Search for the cell housing the specified text and yield its [x, y] center coordinate. 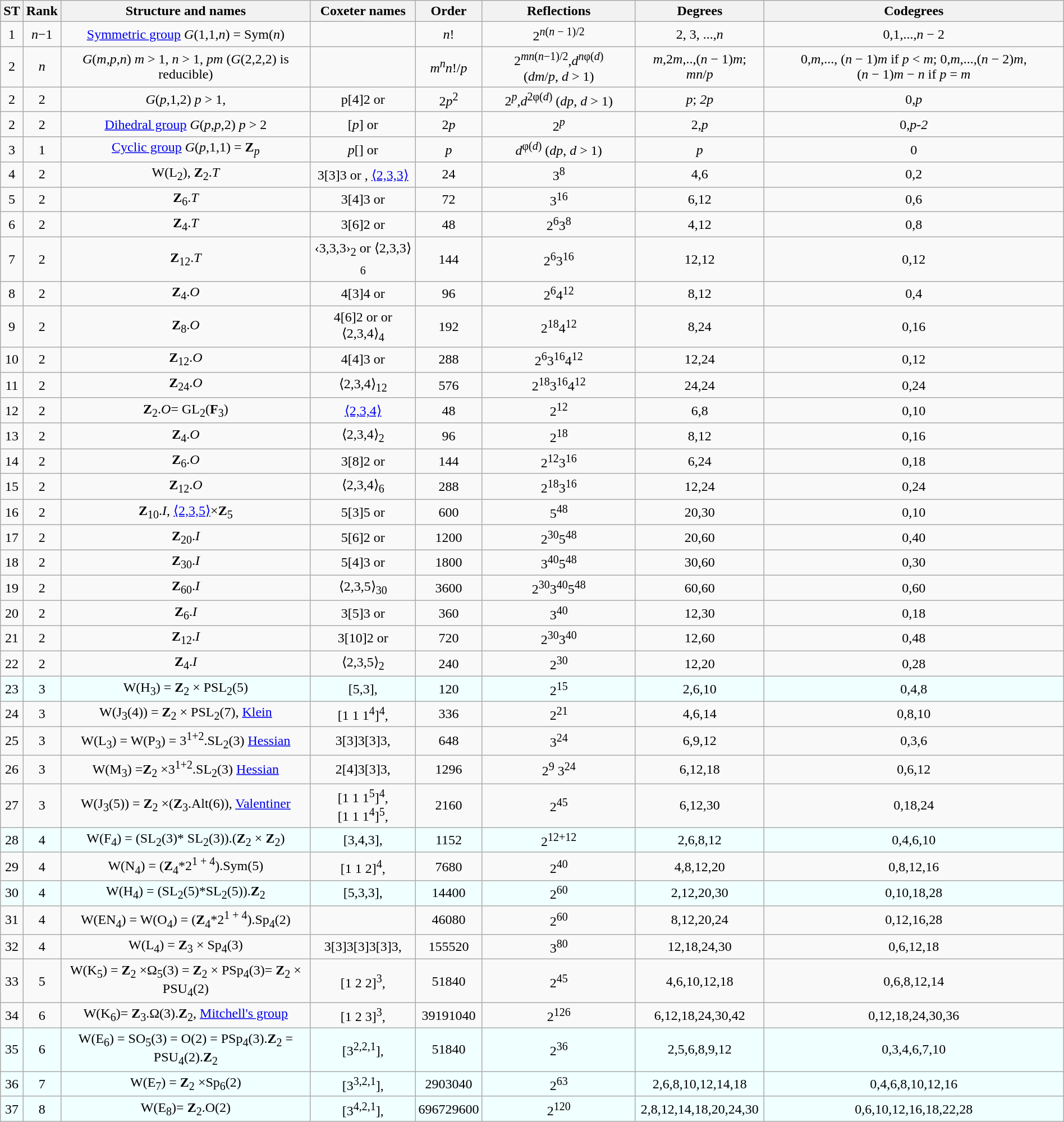
[34,2,1], [363, 1109]
Z24.O [185, 385]
218 [559, 436]
Z60.I [185, 588]
W(E8)= Z2.O(2) [185, 1109]
4,6,14 [699, 714]
Z12.T [185, 259]
720 [449, 638]
0,8 [914, 224]
12 [12, 411]
3[6]2 or [363, 224]
10 [12, 360]
120 [449, 689]
0,12,18,24,30,36 [914, 1015]
p[4]2 or [363, 100]
155520 [449, 947]
33 [12, 981]
Z4.I [185, 664]
2903040 [449, 1084]
4,6 [699, 175]
324 [559, 741]
[1 1 2]4, [363, 866]
17 [12, 537]
2,p [699, 125]
236 [559, 1050]
0,60 [914, 588]
0,12,16,28 [914, 920]
31 [12, 920]
2n(n − 1)/2 [559, 35]
Dihedral group G(p,p,2) p > 2 [185, 125]
3[4]3 or [363, 200]
0,m,..., (n − 1)m if p < m; 0,m,...,(n − 2)m, (n − 1)m − n if p = m [914, 67]
600 [449, 512]
696729600 [449, 1109]
72 [449, 200]
2160 [449, 805]
2mn(n−1)/2,dnφ(d) (dm/p, d > 1) [559, 67]
2120 [559, 1109]
n! [449, 35]
230340 [559, 638]
0,8,12,16 [914, 866]
0,6,12,18 [914, 947]
2p,d2φ(d) (dp, d > 1) [559, 100]
336 [449, 714]
Z6.I [185, 614]
n−1 [42, 35]
18 [12, 562]
12,30 [699, 614]
dφ(d) (dp, d > 1) [559, 149]
0,3,6 [914, 741]
4,8,12,20 [699, 866]
36 [12, 1084]
0 [914, 149]
[33,2,1], [363, 1084]
230548 [559, 537]
0,6,8,12,14 [914, 981]
21 [12, 638]
8,12,20,24 [699, 920]
212316 [559, 461]
22 [12, 664]
23 [12, 689]
29 324 [559, 770]
W(L2), Z2.T [185, 175]
0,10,18,28 [914, 893]
24,24 [699, 385]
221 [559, 714]
Z30.I [185, 562]
20,60 [699, 537]
0,2 [914, 175]
360 [449, 614]
12,60 [699, 638]
30 [12, 893]
⟨2,3,4⟩12 [363, 385]
14400 [449, 893]
W(J3(5)) = Z2 ×(Z3.Alt(6)), Valentiner [185, 805]
0,4,6,8,10,12,16 [914, 1084]
230 [559, 664]
W(J3(4)) = Z2 × PSL2(7), Klein [185, 714]
28 [12, 840]
[5,3], [363, 689]
26316412 [559, 360]
26316 [559, 259]
8,24 [699, 327]
212+12 [559, 840]
11 [12, 385]
Reflections [559, 11]
[1 1 15]4, [1 1 14]5, [363, 805]
Structure and names [185, 11]
192 [449, 327]
‹3,3,3›2 or ⟨2,3,3⟩6 [363, 259]
3[10]2 or [363, 638]
7680 [449, 866]
Z4.T [185, 224]
W(H3) = Z2 × PSL2(5) [185, 689]
Z20.I [185, 537]
6,12 [699, 200]
⟨2,3,4⟩2 [363, 436]
W(H4) = (SL2(5)*SL2(5)).Z2 [185, 893]
2126 [559, 1015]
12,20 [699, 664]
W(E6) = SO5(3) = O(2) = PSp4(3).Z2 = PSU4(2).Z2 [185, 1050]
0,4,8 [914, 689]
4[6]2 or or ⟨2,3,4⟩4 [363, 327]
2638 [559, 224]
648 [449, 741]
9 [12, 327]
15 [12, 486]
0,6,12 [914, 770]
[1 2 3]3, [363, 1015]
3[8]2 or [363, 461]
2p2 [449, 100]
Rank [42, 11]
0,6 [914, 200]
⟨2,3,5⟩2 [363, 664]
576 [449, 385]
m,2m,..,(n − 1)m; mn/p [699, 67]
39191040 [449, 1015]
Z8.O [185, 327]
p; 2p [699, 100]
W(L4) = Z3 × Sp4(3) [185, 947]
6,24 [699, 461]
1200 [449, 537]
4[4]3 or [363, 360]
W(M3) =Z2 ×31+2.SL2(3) Hessian [185, 770]
p[] or [363, 149]
Coxeter names [363, 11]
37 [12, 1109]
380 [559, 947]
340548 [559, 562]
Z12.I [185, 638]
⟨2,3,5⟩30 [363, 588]
2,6,8,12 [699, 840]
⟨2,3,4⟩ [363, 411]
0,28 [914, 664]
0,8,10 [914, 714]
60,60 [699, 588]
2,6,8,10,12,14,18 [699, 1084]
Z10.I, ⟨2,3,5⟩×Z5 [185, 512]
G(p,1,2) p > 1, [185, 100]
W(K6)= Z3.Ω(3).Z2, Mitchell's group [185, 1015]
[p] or [363, 125]
5[3]5 or [363, 512]
30,60 [699, 562]
Degrees [699, 11]
2[4]3[3]3, [363, 770]
26 [12, 770]
[3,4,3], [363, 840]
mnn!/p [449, 67]
Codegrees [914, 11]
W(E7) = Z2 ×Sp6(2) [185, 1084]
46080 [449, 920]
0,4 [914, 294]
27 [12, 805]
1152 [449, 840]
1296 [449, 770]
Z6.T [185, 200]
3[3]3[3]3, [363, 741]
Symmetric group G(1,1,n) = Sym(n) [185, 35]
ST [12, 11]
6,12,30 [699, 805]
4[3]4 or [363, 294]
16 [12, 512]
32 [12, 947]
0,p-2 [914, 125]
Z2.O= GL2(F3) [185, 411]
0,1,...,n − 2 [914, 35]
20,30 [699, 512]
13 [12, 436]
6,9,12 [699, 741]
4,12 [699, 224]
12,18,24,30 [699, 947]
0,4,6,10 [914, 840]
0,p [914, 100]
Order [449, 11]
5[4]3 or [363, 562]
6,8 [699, 411]
6,12,18,24,30,42 [699, 1015]
n [42, 67]
218316412 [559, 385]
0,48 [914, 638]
1800 [449, 562]
2,6,10 [699, 689]
218412 [559, 327]
[32,2,1], [363, 1050]
W(K5) = Z2 ×Ω5(3) = Z2 × PSp4(3)= Z2 × PSU4(2) [185, 981]
0,40 [914, 537]
0,30 [914, 562]
35 [12, 1050]
263 [559, 1084]
2, 3, ...,n [699, 35]
230340548 [559, 588]
3[3]3[3]3[3]3, [363, 947]
26412 [559, 294]
212 [559, 411]
[5,3,3], [363, 893]
0,3,4,6,7,10 [914, 1050]
19 [12, 588]
[1 1 14]4, [363, 714]
2,5,6,8,9,12 [699, 1050]
3[5]3 or [363, 614]
29 [12, 866]
548 [559, 512]
3600 [449, 588]
340 [559, 614]
W(N4) = (Z4*21 + 4).Sym(5) [185, 866]
0,6,10,12,16,18,22,28 [914, 1109]
0,18,24 [914, 805]
316 [559, 200]
38 [559, 175]
W(EN4) = W(O4) = (Z4*21 + 4).Sp4(2) [185, 920]
218316 [559, 486]
Cyclic group G(p,1,1) = Zp [185, 149]
34 [12, 1015]
Z6.O [185, 461]
25 [12, 741]
3[3]3 or , ⟨2,3,3⟩ [363, 175]
[1 2 2]3, [363, 981]
14 [12, 461]
12,12 [699, 259]
5[6]2 or [363, 537]
W(L3) = W(P3) = 31+2.SL2(3) Hessian [185, 741]
20 [12, 614]
W(F4) = (SL2(3)* SL2(3)).(Z2 × Z2) [185, 840]
G(m,p,n) m > 1, n > 1, pm (G(2,2,2) is reducible) [185, 67]
⟨2,3,4⟩6 [363, 486]
2,12,20,30 [699, 893]
2,8,12,14,18,20,24,30 [699, 1109]
4,6,10,12,18 [699, 981]
6,12,18 [699, 770]
215 [559, 689]
